Detect which cell encompasses the target text, then output its [X, Y] center coordinate. 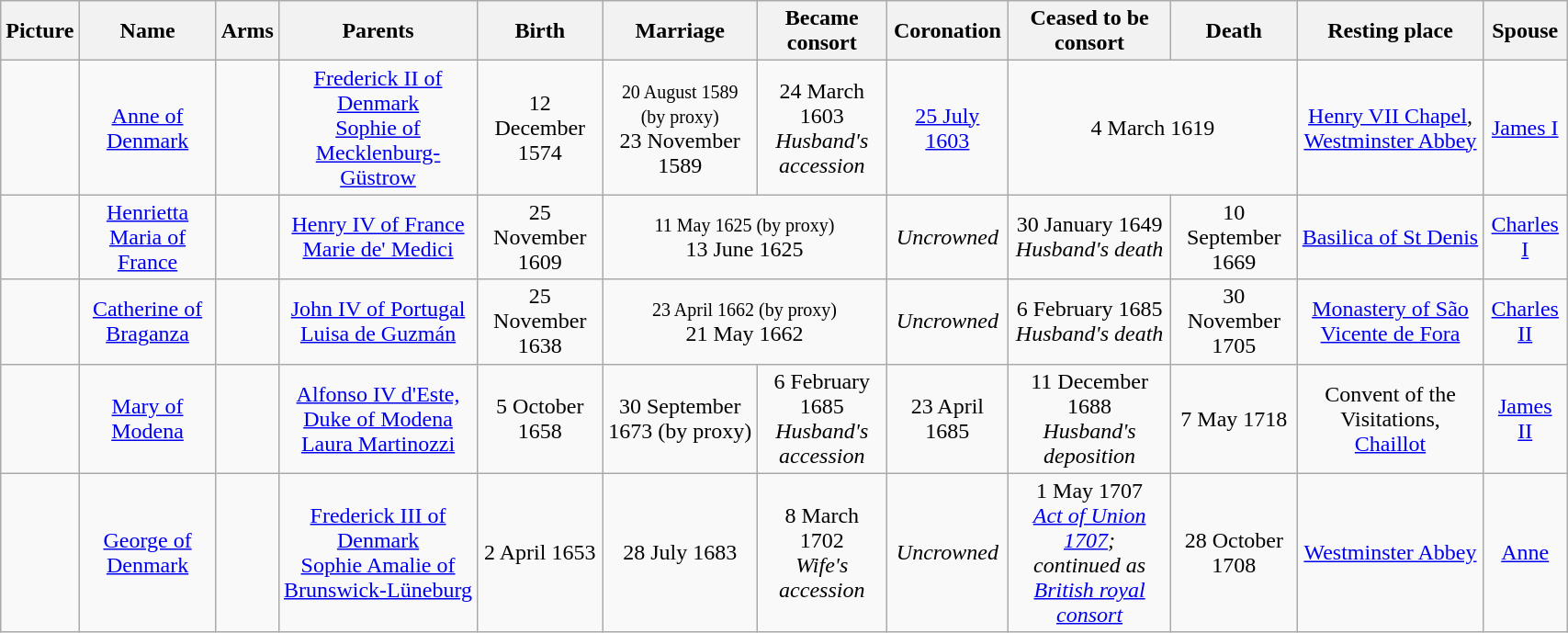
Parents [378, 31]
25 November 1609 [540, 237]
28 October 1708 [1234, 553]
23 April 1685 [948, 419]
Anne of Denmark [147, 128]
8 March 1702 Wife's accession [821, 553]
Westminster Abbey [1391, 553]
Basilica of St Denis [1391, 237]
Henry VII Chapel, Westminster Abbey [1391, 128]
23 April 1662 (by proxy)21 May 1662 [744, 322]
Mary of Modena [147, 419]
John IV of Portugal Luisa de Guzmán [378, 322]
Anne [1525, 553]
Henrietta Maria of France [147, 237]
6 February 1685Husband's death [1089, 322]
2 April 1653 [540, 553]
20 August 1589 (by proxy)23 November 1589 [680, 128]
Marriage [680, 31]
Death [1234, 31]
4 March 1619 [1153, 128]
Henry IV of France Marie de' Medici [378, 237]
James II [1525, 419]
Frederick III of Denmark Sophie Amalie of Brunswick-Lüneburg [378, 553]
Coronation [948, 31]
7 May 1718 [1234, 419]
Charles II [1525, 322]
30 January 1649Husband's death [1089, 237]
30 September 1673 (by proxy) [680, 419]
Spouse [1525, 31]
6 February 1685Husband's accession [821, 419]
28 July 1683 [680, 553]
Arms [247, 31]
Ceased to be consort [1089, 31]
Alfonso IV d'Este, Duke of Modena Laura Martinozzi [378, 419]
12 December 1574 [540, 128]
Monastery of São Vicente de Fora [1391, 322]
11 December 1688Husband's deposition [1089, 419]
11 May 1625 (by proxy)13 June 1625 [744, 237]
1 May 1707 Act of Union 1707;continued as British royal consort [1089, 553]
10 September 1669 [1234, 237]
24 March 1603Husband's accession [821, 128]
James I [1525, 128]
Catherine of Braganza [147, 322]
Charles I [1525, 237]
Resting place [1391, 31]
Picture [40, 31]
25 November 1638 [540, 322]
Convent of the Visitations, Chaillot [1391, 419]
30 November 1705 [1234, 322]
5 October 1658 [540, 419]
Frederick II of Denmark Sophie of Mecklenburg-Güstrow [378, 128]
Name [147, 31]
Became consort [821, 31]
Birth [540, 31]
George of Denmark [147, 553]
25 July 1603 [948, 128]
